Determine the (X, Y) coordinate at the center of the cell enclosing the given text.  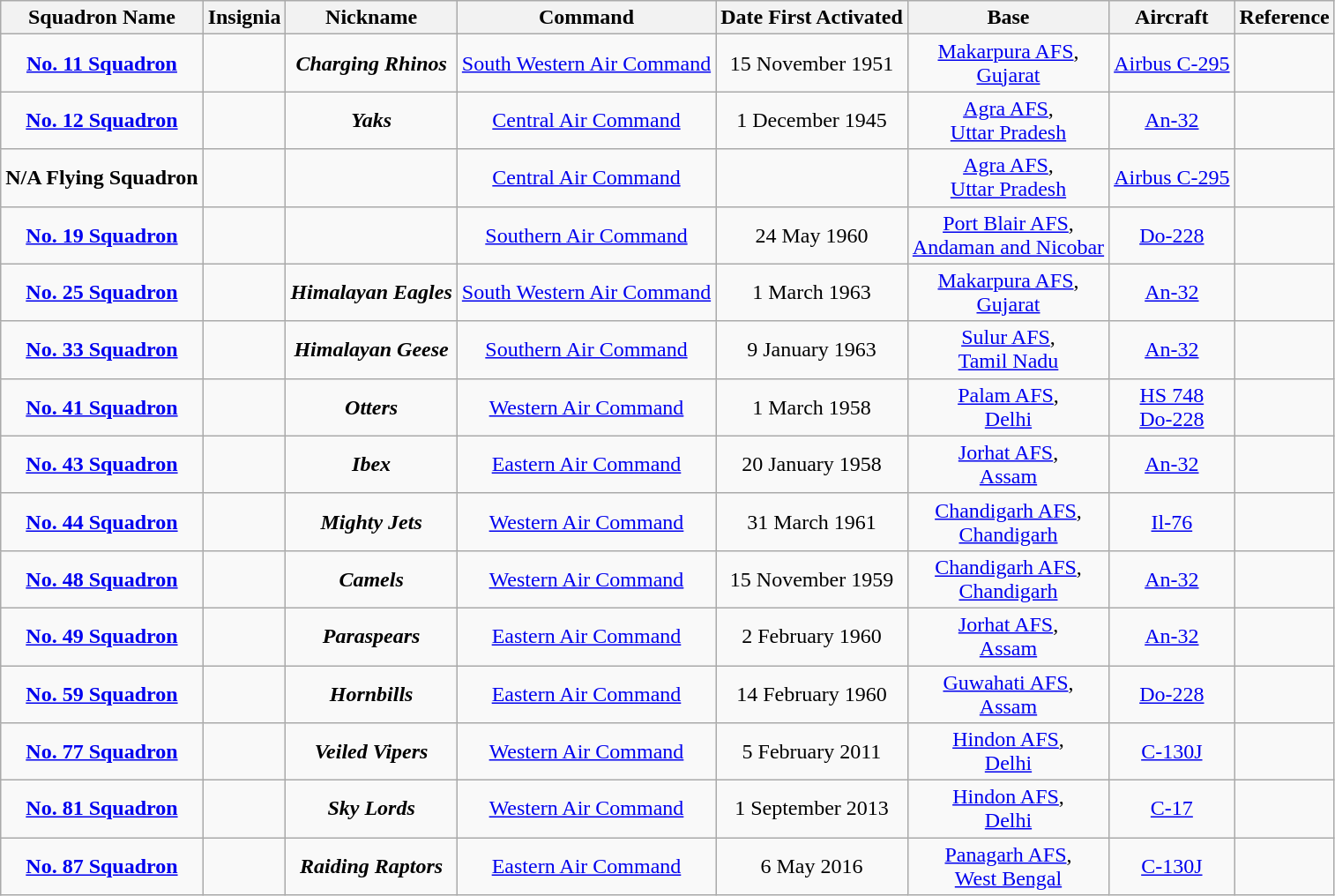
Reference (1284, 18)
No. 19 Squadron (102, 235)
Panagarh AFS, West Bengal (1008, 866)
Squadron Name (102, 18)
1 March 1958 (812, 407)
Ibex (371, 464)
No. 87 Squadron (102, 866)
Date First Activated (812, 18)
No. 12 Squadron (102, 120)
Yaks (371, 120)
No. 59 Squadron (102, 693)
Il-76 (1172, 522)
Port Blair AFS, Andaman and Nicobar (1008, 235)
15 November 1959 (812, 579)
Raiding Raptors (371, 866)
Insignia (244, 18)
No. 44 Squadron (102, 522)
Sulur AFS, Tamil Nadu (1008, 349)
Mighty Jets (371, 522)
No. 81 Squadron (102, 810)
Hornbills (371, 693)
1 September 2013 (812, 810)
No. 11 Squadron (102, 63)
No. 49 Squadron (102, 637)
Camels (371, 579)
14 February 1960 (812, 693)
N/A Flying Squadron (102, 178)
No. 77 Squadron (102, 751)
6 May 2016 (812, 866)
No. 48 Squadron (102, 579)
Sky Lords (371, 810)
Veiled Vipers (371, 751)
15 November 1951 (812, 63)
HS 748 Do-228 (1172, 407)
1 December 1945 (812, 120)
9 January 1963 (812, 349)
Aircraft (1172, 18)
Otters (371, 407)
No. 25 Squadron (102, 293)
31 March 1961 (812, 522)
Paraspears (371, 637)
No. 33 Squadron (102, 349)
No. 43 Squadron (102, 464)
No. 41 Squadron (102, 407)
Palam AFS, Delhi (1008, 407)
Command (585, 18)
1 March 1963 (812, 293)
20 January 1958 (812, 464)
Himalayan Eagles (371, 293)
Guwahati AFS, Assam (1008, 693)
2 February 1960 (812, 637)
Nickname (371, 18)
5 February 2011 (812, 751)
24 May 1960 (812, 235)
Charging Rhinos (371, 63)
C-17 (1172, 810)
Himalayan Geese (371, 349)
Base (1008, 18)
